Return [X, Y] of the center of cell containing provided text 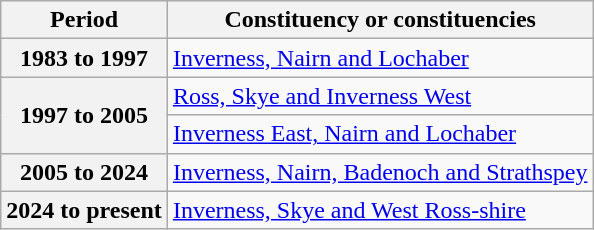
Inverness, Nairn and Lochaber [380, 58]
Ross, Skye and Inverness West [380, 96]
1997 to 2005 [84, 115]
Inverness, Nairn, Badenoch and Strathspey [380, 172]
2024 to present [84, 210]
1983 to 1997 [84, 58]
2005 to 2024 [84, 172]
Constituency or constituencies [380, 20]
Period [84, 20]
Inverness East, Nairn and Lochaber [380, 134]
Inverness, Skye and West Ross-shire [380, 210]
